For the text-containing cell, return its midpoint in (x, y) coordinate format. 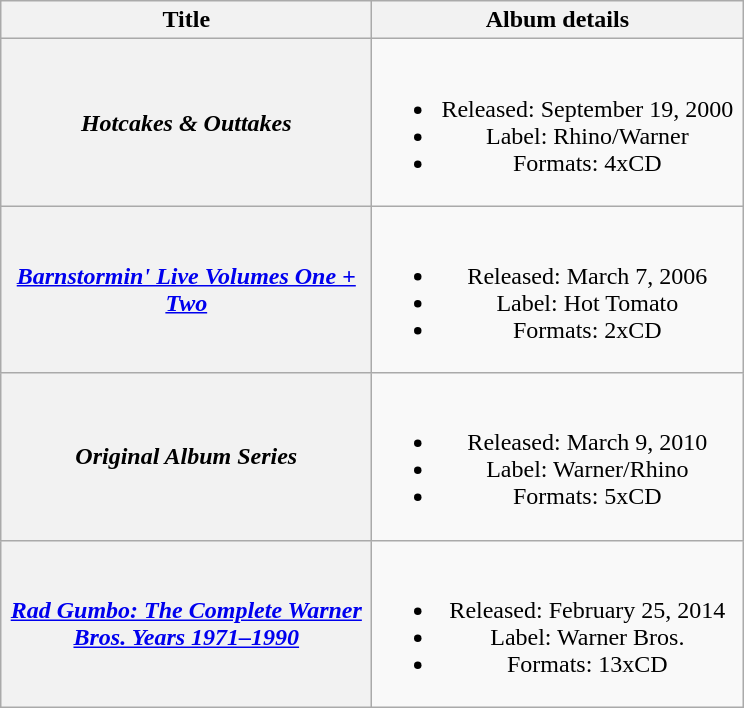
Album details (558, 20)
Title (186, 20)
Released: February 25, 2014Label: Warner Bros.Formats: 13xCD (558, 624)
Released: September 19, 2000Label: Rhino/WarnerFormats: 4xCD (558, 122)
Barnstormin' Live Volumes One + Two (186, 290)
Original Album Series (186, 456)
Released: March 7, 2006Label: Hot TomatoFormats: 2xCD (558, 290)
Hotcakes & Outtakes (186, 122)
Rad Gumbo: The Complete Warner Bros. Years 1971–1990 (186, 624)
Released: March 9, 2010Label: Warner/RhinoFormats: 5xCD (558, 456)
